From the cell containing the given text, extract its center point as [X, Y] coordinate. 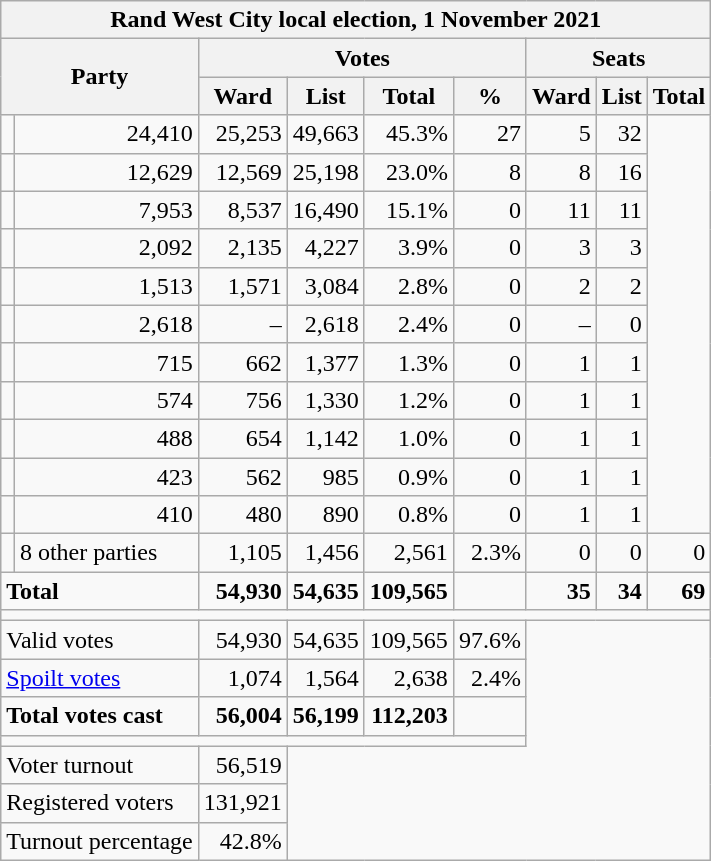
654 [242, 438]
Voter turnout [100, 765]
1,105 [242, 553]
15.1% [408, 210]
112,203 [408, 716]
Seats [618, 58]
45.3% [408, 134]
23.0% [408, 172]
49,663 [326, 134]
16 [622, 172]
Valid votes [100, 640]
562 [242, 477]
56,004 [242, 716]
35 [561, 591]
0.9% [408, 477]
8,537 [242, 210]
890 [326, 515]
Party [100, 77]
4,227 [326, 248]
5 [561, 134]
% [490, 96]
Votes [362, 58]
25,198 [326, 172]
16,490 [326, 210]
8 other parties [106, 553]
12,569 [242, 172]
2,638 [408, 678]
2,092 [106, 248]
32 [622, 134]
2,135 [242, 248]
574 [106, 400]
69 [679, 591]
2,561 [408, 553]
1,513 [106, 286]
2.8% [408, 286]
Registered voters [100, 803]
1,074 [242, 678]
1.0% [408, 438]
662 [242, 362]
715 [106, 362]
25,253 [242, 134]
1.2% [408, 400]
Spoilt votes [100, 678]
56,199 [326, 716]
423 [106, 477]
42.8% [242, 841]
7,953 [106, 210]
1.3% [408, 362]
0.8% [408, 515]
1,564 [326, 678]
1,330 [326, 400]
3.9% [408, 248]
1,571 [242, 286]
488 [106, 438]
Turnout percentage [100, 841]
24,410 [106, 134]
34 [622, 591]
56,519 [242, 765]
Total votes cast [100, 716]
1,142 [326, 438]
1,456 [326, 553]
1,377 [326, 362]
131,921 [242, 803]
985 [326, 477]
Rand West City local election, 1 November 2021 [356, 20]
12,629 [106, 172]
27 [490, 134]
97.6% [490, 640]
756 [242, 400]
480 [242, 515]
2.3% [490, 553]
3,084 [326, 286]
410 [106, 515]
